Pinpoint the cell where the given text exists, returning its [X, Y] midpoint coordinate. 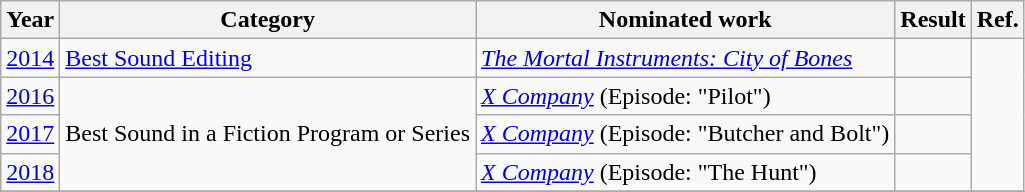
X Company (Episode: "Butcher and Bolt") [686, 134]
2014 [30, 58]
X Company (Episode: "The Hunt") [686, 172]
Result [933, 20]
Category [268, 20]
2017 [30, 134]
Best Sound in a Fiction Program or Series [268, 134]
Best Sound Editing [268, 58]
Year [30, 20]
X Company (Episode: "Pilot") [686, 96]
Nominated work [686, 20]
The Mortal Instruments: City of Bones [686, 58]
Ref. [998, 20]
2016 [30, 96]
2018 [30, 172]
